Determine the [x, y] coordinate at the center of the cell enclosing the given text.  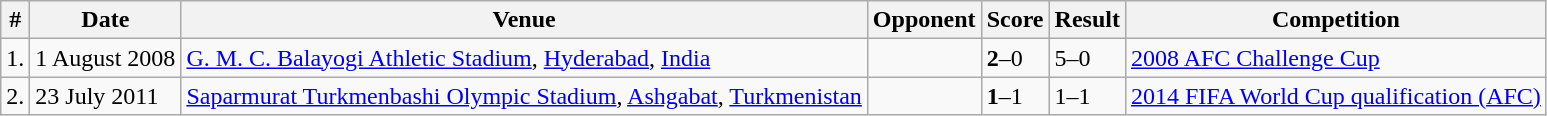
2–0 [1015, 58]
Competition [1336, 20]
23 July 2011 [106, 96]
G. M. C. Balayogi Athletic Stadium, Hyderabad, India [524, 58]
Result [1087, 20]
1 August 2008 [106, 58]
Opponent [924, 20]
Venue [524, 20]
2008 AFC Challenge Cup [1336, 58]
Saparmurat Turkmenbashi Olympic Stadium, Ashgabat, Turkmenistan [524, 96]
1. [16, 58]
2014 FIFA World Cup qualification (AFC) [1336, 96]
2. [16, 96]
# [16, 20]
5–0 [1087, 58]
Date [106, 20]
Score [1015, 20]
